Return [X, Y] of the center of cell containing provided text 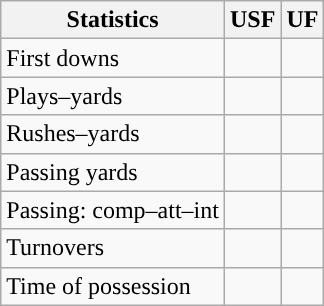
Time of possession [113, 286]
Statistics [113, 20]
Passing yards [113, 172]
Turnovers [113, 248]
Rushes–yards [113, 134]
Plays–yards [113, 96]
Passing: comp–att–int [113, 210]
First downs [113, 58]
USF [252, 20]
UF [302, 20]
